Extract the (x, y) coordinate from the center of the cell holding the provided text.  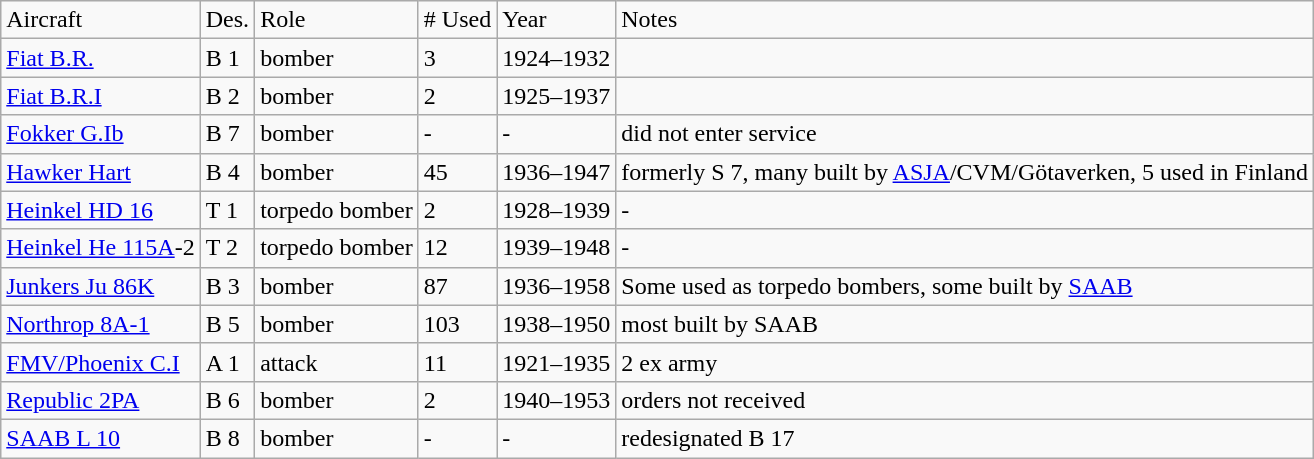
orders not received (965, 400)
B 6 (227, 400)
1921–1935 (556, 362)
Notes (965, 20)
Junkers Ju 86K (100, 286)
B 2 (227, 96)
B 4 (227, 172)
attack (337, 362)
A 1 (227, 362)
45 (457, 172)
B 7 (227, 134)
Hawker Hart (100, 172)
Role (337, 20)
redesignated B 17 (965, 438)
did not enter service (965, 134)
FMV/Phoenix C.I (100, 362)
Heinkel He 115A-2 (100, 248)
B 3 (227, 286)
Year (556, 20)
12 (457, 248)
Some used as torpedo bombers, some built by SAAB (965, 286)
Northrop 8A-1 (100, 324)
1936–1947 (556, 172)
T 2 (227, 248)
1936–1958 (556, 286)
Des. (227, 20)
Fiat B.R. (100, 58)
1938–1950 (556, 324)
Fokker G.Ib (100, 134)
11 (457, 362)
T 1 (227, 210)
1925–1937 (556, 96)
B 8 (227, 438)
3 (457, 58)
Aircraft (100, 20)
2 ex army (965, 362)
Fiat B.R.I (100, 96)
B 1 (227, 58)
most built by SAAB (965, 324)
# Used (457, 20)
Heinkel HD 16 (100, 210)
B 5 (227, 324)
1939–1948 (556, 248)
103 (457, 324)
1928–1939 (556, 210)
1924–1932 (556, 58)
formerly S 7, many built by ASJA/CVM/Götaverken, 5 used in Finland (965, 172)
87 (457, 286)
Republic 2PA (100, 400)
SAAB L 10 (100, 438)
1940–1953 (556, 400)
